Determine the [X, Y] coordinate at the center of the cell enclosing the given text.  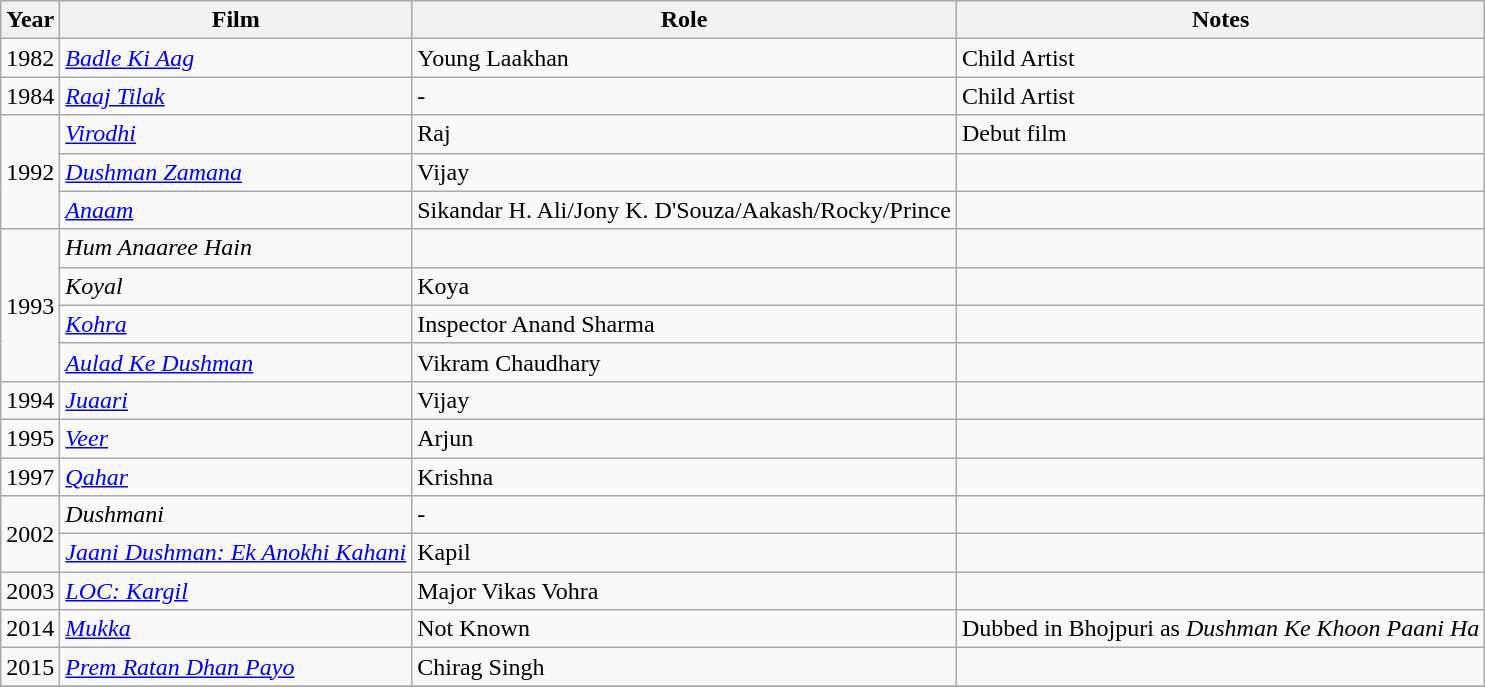
Veer [236, 438]
Sikandar H. Ali/Jony K. D'Souza/Aakash/Rocky/Prince [684, 210]
Film [236, 20]
Inspector Anand Sharma [684, 324]
Raaj Tilak [236, 96]
1995 [30, 438]
Raj [684, 134]
Debut film [1220, 134]
2002 [30, 534]
Young Laakhan [684, 58]
Prem Ratan Dhan Payo [236, 667]
Jaani Dushman: Ek Anokhi Kahani [236, 553]
Qahar [236, 477]
Anaam [236, 210]
Aulad Ke Dushman [236, 362]
1984 [30, 96]
Hum Anaaree Hain [236, 248]
1994 [30, 400]
1993 [30, 305]
Dubbed in Bhojpuri as Dushman Ke Khoon Paani Ha [1220, 629]
2014 [30, 629]
Koya [684, 286]
Dushmani [236, 515]
1982 [30, 58]
1997 [30, 477]
Dushman Zamana [236, 172]
1992 [30, 172]
Arjun [684, 438]
Role [684, 20]
Not Known [684, 629]
2003 [30, 591]
Kohra [236, 324]
LOC: Kargil [236, 591]
Chirag Singh [684, 667]
Vikram Chaudhary [684, 362]
Koyal [236, 286]
Badle Ki Aag [236, 58]
Mukka [236, 629]
Notes [1220, 20]
Year [30, 20]
Kapil [684, 553]
Krishna [684, 477]
Juaari [236, 400]
Virodhi [236, 134]
Major Vikas Vohra [684, 591]
2015 [30, 667]
